Detect which cell encompasses the target text, then output its (x, y) center coordinate. 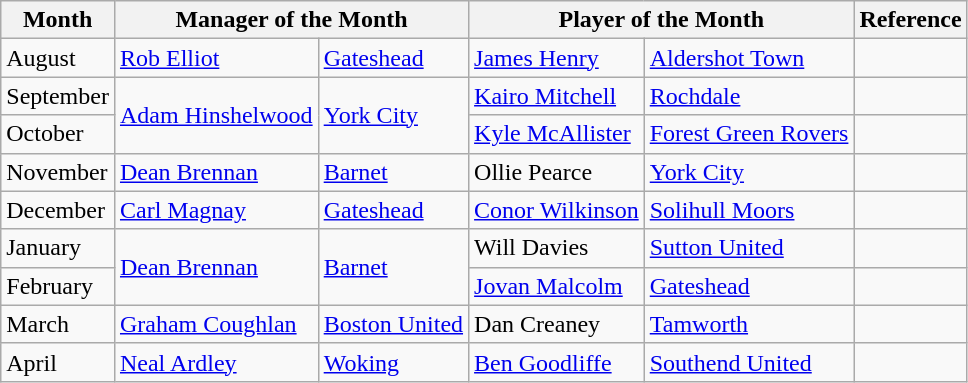
Sutton United (749, 248)
Will Davies (557, 248)
Player of the Month (662, 20)
January (58, 248)
Aldershot Town (749, 58)
Solihull Moors (749, 210)
Conor Wilkinson (557, 210)
James Henry (557, 58)
Rob Elliot (216, 58)
December (58, 210)
Woking (393, 362)
Southend United (749, 362)
April (58, 362)
Manager of the Month (291, 20)
November (58, 172)
October (58, 134)
Kairo Mitchell (557, 96)
August (58, 58)
September (58, 96)
Kyle McAllister (557, 134)
February (58, 286)
Ollie Pearce (557, 172)
March (58, 324)
Neal Ardley (216, 362)
Ben Goodliffe (557, 362)
Forest Green Rovers (749, 134)
Jovan Malcolm (557, 286)
Month (58, 20)
Rochdale (749, 96)
Tamworth (749, 324)
Boston United (393, 324)
Dan Creaney (557, 324)
Graham Coughlan (216, 324)
Reference (910, 20)
Adam Hinshelwood (216, 115)
Carl Magnay (216, 210)
